Return [X, Y] of the center of cell containing provided text 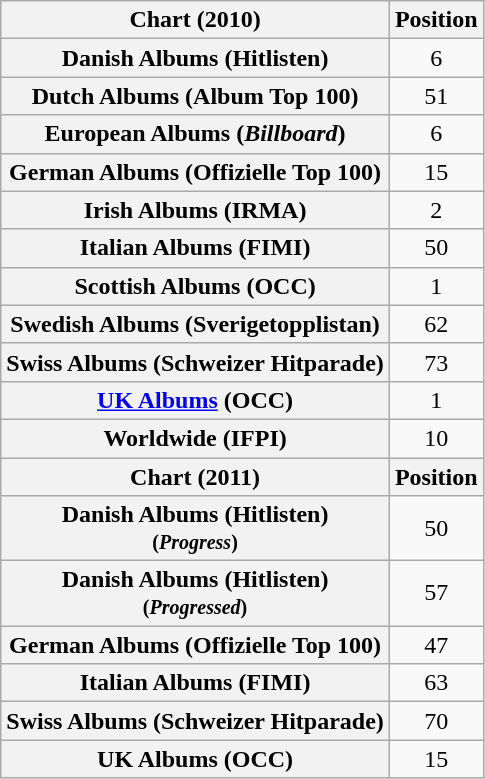
Worldwide (IFPI) [196, 438]
Dutch Albums (Album Top 100) [196, 96]
Scottish Albums (OCC) [196, 286]
73 [436, 362]
European Albums (Billboard) [196, 134]
10 [436, 438]
Swedish Albums (Sverigetopplistan) [196, 324]
Irish Albums (IRMA) [196, 210]
70 [436, 721]
Chart (2010) [196, 20]
Danish Albums (Hitlisten) [196, 58]
Danish Albums (Hitlisten)(Progress) [196, 528]
57 [436, 594]
Danish Albums (Hitlisten)(Progressed) [196, 594]
63 [436, 683]
2 [436, 210]
47 [436, 645]
Chart (2011) [196, 477]
51 [436, 96]
62 [436, 324]
